Pinpoint the cell where the given text exists, returning its [X, Y] midpoint coordinate. 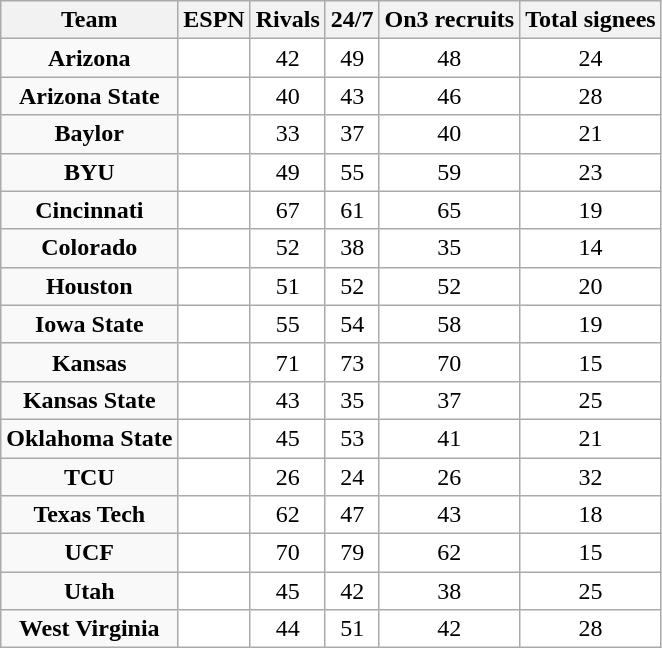
65 [450, 210]
ESPN [214, 20]
UCF [90, 553]
Iowa State [90, 324]
79 [352, 553]
59 [450, 172]
Arizona [90, 58]
23 [591, 172]
West Virginia [90, 629]
Total signees [591, 20]
Oklahoma State [90, 438]
24/7 [352, 20]
On3 recruits [450, 20]
20 [591, 286]
48 [450, 58]
33 [288, 134]
46 [450, 96]
Kansas [90, 362]
Baylor [90, 134]
Kansas State [90, 400]
61 [352, 210]
Utah [90, 591]
Colorado [90, 248]
53 [352, 438]
Team [90, 20]
44 [288, 629]
14 [591, 248]
54 [352, 324]
32 [591, 477]
Texas Tech [90, 515]
47 [352, 515]
BYU [90, 172]
Houston [90, 286]
41 [450, 438]
Arizona State [90, 96]
73 [352, 362]
71 [288, 362]
Rivals [288, 20]
18 [591, 515]
Cincinnati [90, 210]
58 [450, 324]
67 [288, 210]
TCU [90, 477]
